Locate the cell with the specified text and output its [X, Y] center coordinate. 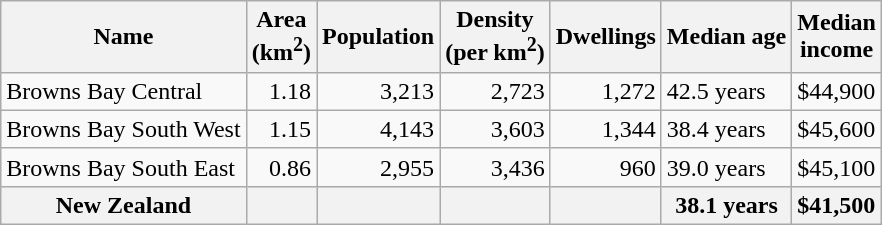
Browns Bay South East [124, 167]
2,723 [496, 91]
Population [378, 37]
$45,100 [837, 167]
39.0 years [726, 167]
0.86 [281, 167]
960 [606, 167]
3,213 [378, 91]
2,955 [378, 167]
1,344 [606, 129]
Browns Bay South West [124, 129]
1,272 [606, 91]
38.1 years [726, 205]
Density(per km2) [496, 37]
$45,600 [837, 129]
38.4 years [726, 129]
Area(km2) [281, 37]
Medianincome [837, 37]
1.15 [281, 129]
1.18 [281, 91]
Name [124, 37]
Dwellings [606, 37]
$41,500 [837, 205]
New Zealand [124, 205]
Median age [726, 37]
3,436 [496, 167]
Browns Bay Central [124, 91]
42.5 years [726, 91]
4,143 [378, 129]
$44,900 [837, 91]
3,603 [496, 129]
